Pinpoint the cell where the given text exists, returning its (x, y) midpoint coordinate. 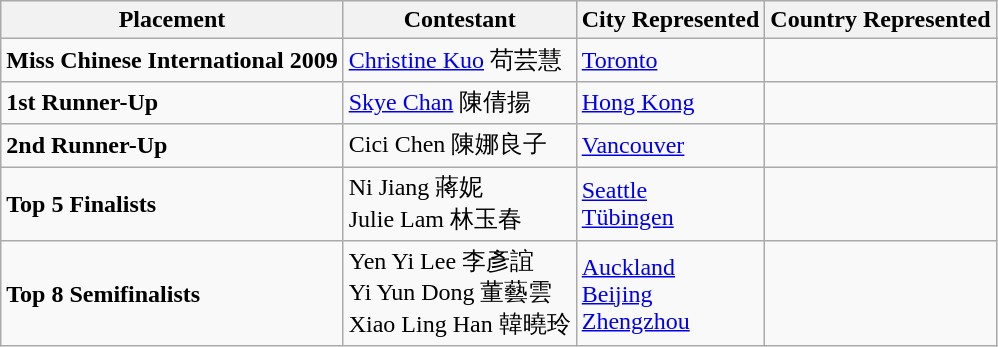
Ni Jiang 蔣妮Julie Lam 林玉春 (460, 203)
Contestant (460, 20)
1st Runner-Up (172, 102)
Yen Yi Lee 李彥誼Yi Yun Dong 董藝雲Xiao Ling Han 韓曉玲 (460, 294)
Cici Chen 陳娜良子 (460, 146)
Vancouver (670, 146)
Top 5 Finalists (172, 203)
Toronto (670, 60)
Placement (172, 20)
AucklandBeijingZhengzhou (670, 294)
Miss Chinese International 2009 (172, 60)
City Represented (670, 20)
Country Represented (880, 20)
Skye Chan 陳倩揚 (460, 102)
2nd Runner-Up (172, 146)
Hong Kong (670, 102)
SeattleTübingen (670, 203)
Top 8 Semifinalists (172, 294)
Christine Kuo 苟芸慧 (460, 60)
